Detect which cell encompasses the target text, then output its (X, Y) center coordinate. 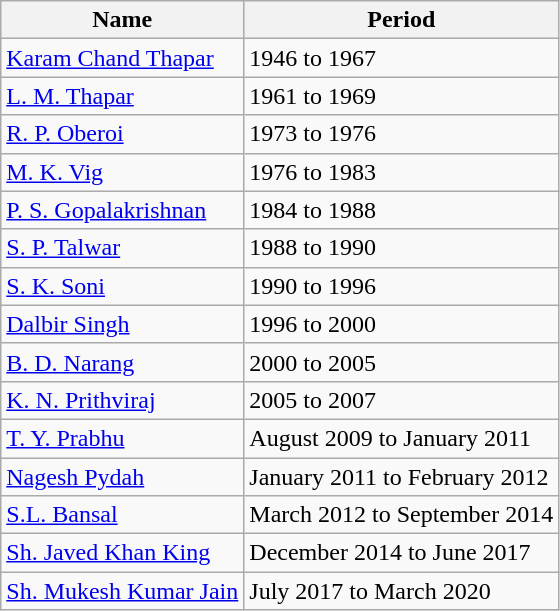
S. P. Talwar (122, 248)
August 2009 to January 2011 (402, 438)
Sh. Javed Khan King (122, 553)
R. P. Oberoi (122, 134)
Period (402, 20)
July 2017 to March 2020 (402, 591)
1988 to 1990 (402, 248)
L. M. Thapar (122, 96)
Karam Chand Thapar (122, 58)
1976 to 1983 (402, 172)
K. N. Prithviraj (122, 400)
T. Y. Prabhu (122, 438)
P. S. Gopalakrishnan (122, 210)
1973 to 1976 (402, 134)
S.L. Bansal (122, 515)
1984 to 1988 (402, 210)
Dalbir Singh (122, 324)
2000 to 2005 (402, 362)
December 2014 to June 2017 (402, 553)
January 2011 to February 2012 (402, 477)
M. K. Vig (122, 172)
2005 to 2007 (402, 400)
S. K. Soni (122, 286)
1990 to 1996 (402, 286)
1946 to 1967 (402, 58)
Sh. Mukesh Kumar Jain (122, 591)
March 2012 to September 2014 (402, 515)
Nagesh Pydah (122, 477)
1961 to 1969 (402, 96)
B. D. Narang (122, 362)
Name (122, 20)
1996 to 2000 (402, 324)
